For the text-containing cell, return its midpoint in [X, Y] coordinate format. 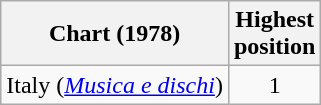
1 [274, 85]
Chart (1978) [115, 34]
Highestposition [274, 34]
Italy (Musica e dischi) [115, 85]
